Detect which cell encompasses the target text, then output its (x, y) center coordinate. 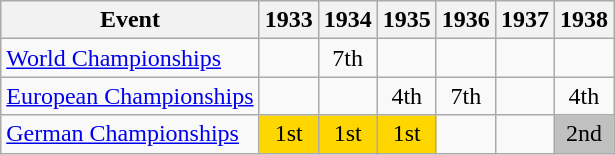
German Championships (130, 134)
1937 (524, 20)
1938 (584, 20)
World Championships (130, 58)
1935 (406, 20)
2nd (584, 134)
Event (130, 20)
1936 (466, 20)
1933 (288, 20)
European Championships (130, 96)
1934 (348, 20)
